Pinpoint the cell where the given text exists, returning its [X, Y] midpoint coordinate. 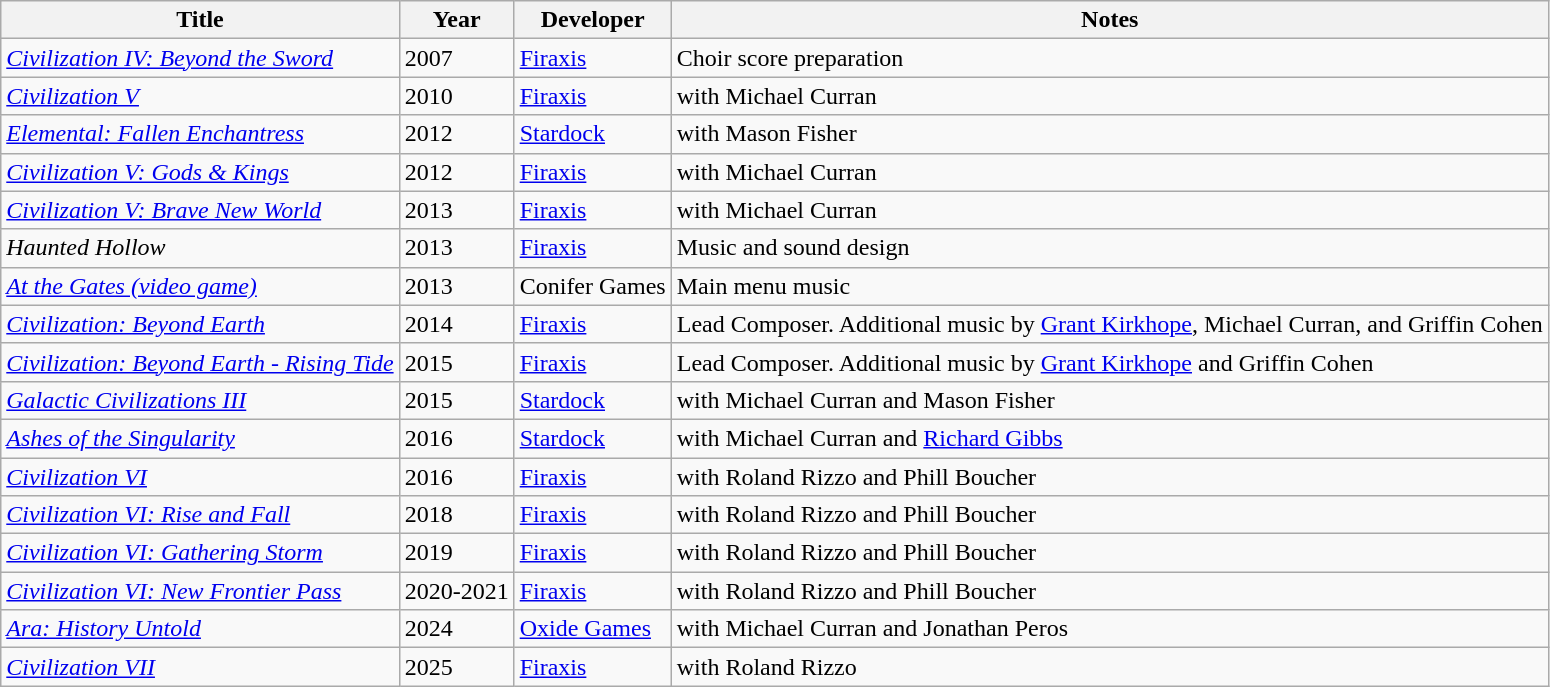
with Roland Rizzo [1110, 667]
Civilization VI: New Frontier Pass [200, 591]
Developer [592, 20]
Choir score preparation [1110, 58]
Main menu music [1110, 286]
with Michael Curran and Richard Gibbs [1110, 438]
Civilization V: Brave New World [200, 210]
2014 [456, 324]
Lead Composer. Additional music by Grant Kirkhope and Griffin Cohen [1110, 362]
Civilization VII [200, 667]
Ashes of the Singularity [200, 438]
Galactic Civilizations III [200, 400]
Title [200, 20]
Notes [1110, 20]
Civilization VI: Gathering Storm [200, 553]
Civilization VI [200, 477]
Civilization: Beyond Earth [200, 324]
with Michael Curran and Jonathan Peros [1110, 629]
Elemental: Fallen Enchantress [200, 134]
Oxide Games [592, 629]
Lead Composer. Additional music by Grant Kirkhope, Michael Curran, and Griffin Cohen [1110, 324]
Civilization: Beyond Earth - Rising Tide [200, 362]
2019 [456, 553]
Civilization V [200, 96]
2024 [456, 629]
Haunted Hollow [200, 248]
2007 [456, 58]
At the Gates (video game) [200, 286]
2010 [456, 96]
with Michael Curran and Mason Fisher [1110, 400]
Ara: History Untold [200, 629]
Civilization IV: Beyond the Sword [200, 58]
2018 [456, 515]
Civilization VI: Rise and Fall [200, 515]
with Mason Fisher [1110, 134]
Civilization V: Gods & Kings [200, 172]
2025 [456, 667]
2020-2021 [456, 591]
Conifer Games [592, 286]
Year [456, 20]
Music and sound design [1110, 248]
